Provide the [X, Y] coordinate of the cell's center where the given text is located.  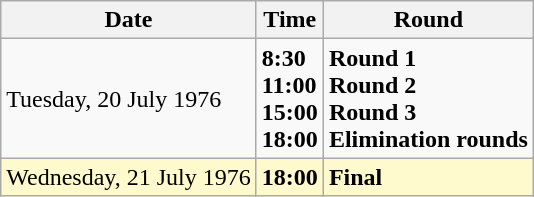
Time [290, 20]
8:3011:0015:0018:00 [290, 98]
Wednesday, 21 July 1976 [129, 177]
18:00 [290, 177]
Date [129, 20]
Round 1Round 2Round 3Elimination rounds [428, 98]
Final [428, 177]
Tuesday, 20 July 1976 [129, 98]
Round [428, 20]
